Determine the (x, y) coordinate at the center of the cell enclosing the given text.  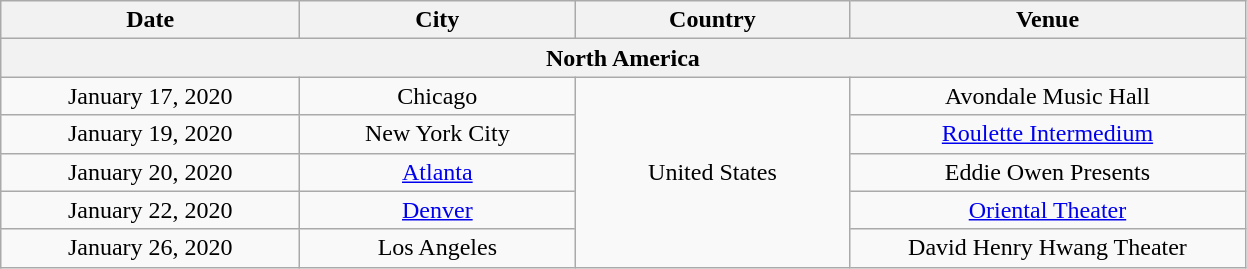
Los Angeles (438, 248)
January 20, 2020 (150, 172)
Venue (1048, 20)
Roulette Intermedium (1048, 134)
New York City (438, 134)
Country (712, 20)
January 22, 2020 (150, 210)
Denver (438, 210)
Date (150, 20)
Atlanta (438, 172)
January 17, 2020 (150, 96)
January 19, 2020 (150, 134)
David Henry Hwang Theater (1048, 248)
United States (712, 172)
City (438, 20)
Chicago (438, 96)
Oriental Theater (1048, 210)
January 26, 2020 (150, 248)
Eddie Owen Presents (1048, 172)
North America (623, 58)
Avondale Music Hall (1048, 96)
